Extract the [X, Y] coordinate from the center of the cell holding the provided text.  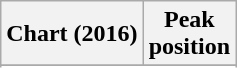
Chart (2016) [72, 34]
Peak position [189, 34]
